Extract the (X, Y) coordinate from the center of the cell holding the provided text.  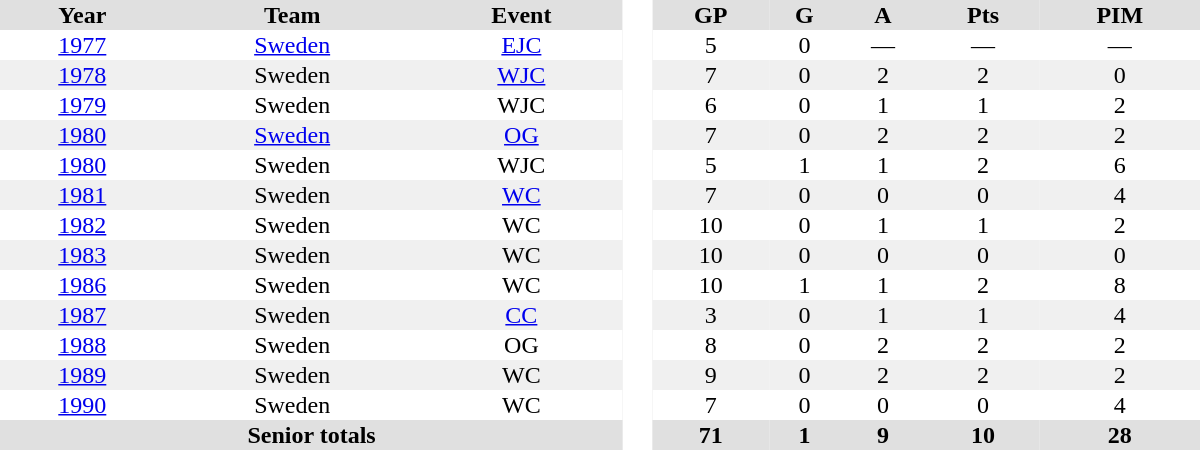
G (804, 15)
Pts (984, 15)
1990 (82, 405)
Event (522, 15)
1978 (82, 75)
CC (522, 315)
1981 (82, 195)
1986 (82, 285)
1982 (82, 225)
Year (82, 15)
EJC (522, 45)
28 (1120, 435)
GP (710, 15)
1988 (82, 345)
1987 (82, 315)
1983 (82, 255)
Senior totals (312, 435)
PIM (1120, 15)
71 (710, 435)
A (882, 15)
1989 (82, 375)
Team (292, 15)
3 (710, 315)
1979 (82, 105)
1977 (82, 45)
